Output the (x, y) coordinate of the center of the cell containing the given text.  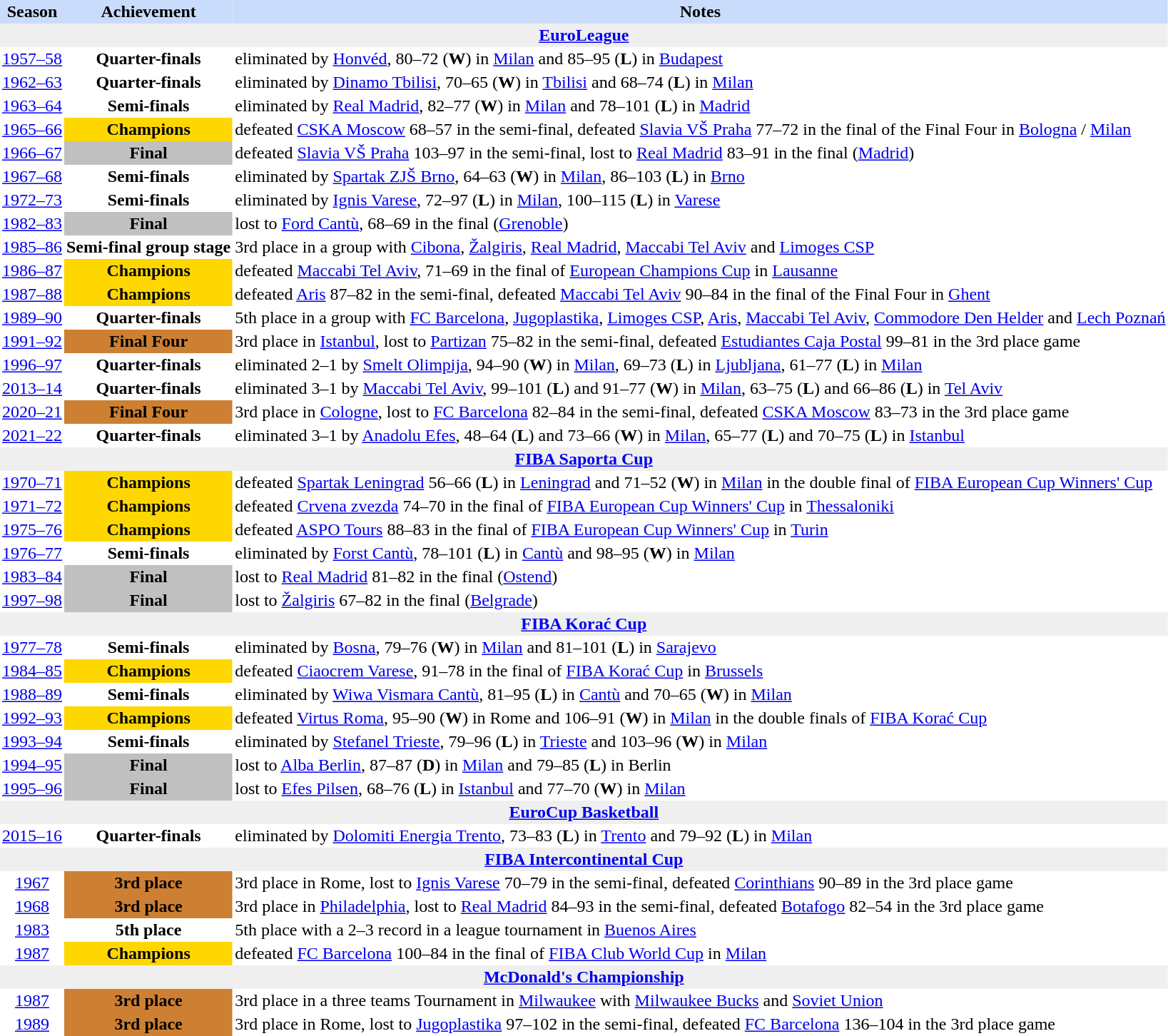
lost to Efes Pilsen, 68–76 (L) in Istanbul and 77–70 (W) in Milan (700, 789)
FIBA Saporta Cup (584, 459)
1984–85 (32, 671)
1963–64 (32, 106)
lost to Real Madrid 81–82 in the final (Ostend) (700, 577)
Season (32, 11)
5th place (148, 930)
1968 (32, 906)
defeated Maccabi Tel Aviv, 71–69 in the final of European Champions Cup in Lausanne (700, 271)
3rd place in Istanbul, lost to Partizan 75–82 in the semi-final, defeated Estudiantes Caja Postal 99–81 in the 3rd place game (700, 341)
eliminated 2–1 by Smelt Olimpija, 94–90 (W) in Milan, 69–73 (L) in Ljubljana, 61–77 (L) in Milan (700, 365)
1982–83 (32, 224)
eliminated 3–1 by Maccabi Tel Aviv, 99–101 (L) and 91–77 (W) in Milan, 63–75 (L) and 66–86 (L) in Tel Aviv (700, 388)
1994–95 (32, 765)
1988–89 (32, 695)
2015–16 (32, 836)
5th place with a 2–3 record in a league tournament in Buenos Aires (700, 930)
eliminated by Ignis Varese, 72–97 (L) in Milan, 100–115 (L) in Varese (700, 200)
EuroLeague (584, 36)
1991–92 (32, 341)
1977–78 (32, 648)
1970–71 (32, 482)
3rd place in a group with Cibona, Žalgiris, Real Madrid, Maccabi Tel Aviv and Limoges CSP (700, 247)
2020–21 (32, 412)
1986–87 (32, 271)
eliminated by Wiwa Vismara Cantù, 81–95 (L) in Cantù and 70–65 (W) in Milan (700, 695)
2013–14 (32, 388)
eliminated by Stefanel Trieste, 79–96 (L) in Trieste and 103–96 (W) in Milan (700, 742)
eliminated by Dolomiti Energia Trento, 73–83 (L) in Trento and 79–92 (L) in Milan (700, 836)
1971–72 (32, 507)
2021–22 (32, 435)
1993–94 (32, 742)
1983–84 (32, 577)
FIBA Korać Cup (584, 624)
FIBA Intercontinental Cup (584, 859)
lost to Žalgiris 67–82 in the final (Belgrade) (700, 601)
1992–93 (32, 718)
5th place in a group with FC Barcelona, Jugoplastika, Limoges CSP, Aris, Maccabi Tel Aviv, Commodore Den Helder and Lech Poznań (700, 318)
eliminated by Forst Cantù, 78–101 (L) in Cantù and 98–95 (W) in Milan (700, 554)
1985–86 (32, 247)
defeated Ciaocrem Varese, 91–78 in the final of FIBA Korać Cup in Brussels (700, 671)
defeated FC Barcelona 100–84 in the final of FIBA Club World Cup in Milan (700, 953)
3rd place in Cologne, lost to FC Barcelona 82–84 in the semi-final, defeated CSKA Moscow 83–73 in the 3rd place game (700, 412)
1989–90 (32, 318)
1976–77 (32, 554)
lost to Alba Berlin, 87–87 (D) in Milan and 79–85 (L) in Berlin (700, 765)
eliminated by Real Madrid, 82–77 (W) in Milan and 78–101 (L) in Madrid (700, 106)
1965–66 (32, 130)
1966–67 (32, 153)
Achievement (148, 11)
Notes (700, 11)
1995–96 (32, 789)
lost to Ford Cantù, 68–69 in the final (Grenoble) (700, 224)
3rd place in Rome, lost to Jugoplastika 97–102 in the semi-final, defeated FC Barcelona 136–104 in the 3rd place game (700, 1025)
3rd place in Philadelphia, lost to Real Madrid 84–93 in the semi-final, defeated Botafogo 82–54 in the 3rd place game (700, 906)
eliminated by Dinamo Tbilisi, 70–65 (W) in Tbilisi and 68–74 (L) in Milan (700, 83)
defeated Slavia VŠ Praha 103–97 in the semi-final, lost to Real Madrid 83–91 in the final (Madrid) (700, 153)
defeated ASPO Tours 88–83 in the final of FIBA European Cup Winners' Cup in Turin (700, 529)
defeated CSKA Moscow 68–57 in the semi-final, defeated Slavia VŠ Praha 77–72 in the final of the Final Four in Bologna / Milan (700, 130)
3rd place in a three teams Tournament in Milwaukee with Milwaukee Bucks and Soviet Union (700, 1000)
defeated Crvena zvezda 74–70 in the final of FIBA European Cup Winners' Cup in Thessaloniki (700, 507)
1987–88 (32, 294)
1957–58 (32, 59)
eliminated by Honvéd, 80–72 (W) in Milan and 85–95 (L) in Budapest (700, 59)
1967–68 (32, 177)
McDonald's Championship (584, 977)
eliminated 3–1 by Anadolu Efes, 48–64 (L) and 73–66 (W) in Milan, 65–77 (L) and 70–75 (L) in Istanbul (700, 435)
1972–73 (32, 200)
eliminated by Bosna, 79–76 (W) in Milan and 81–101 (L) in Sarajevo (700, 648)
3rd place in Rome, lost to Ignis Varese 70–79 in the semi-final, defeated Corinthians 90–89 in the 3rd place game (700, 883)
1996–97 (32, 365)
defeated Virtus Roma, 95–90 (W) in Rome and 106–91 (W) in Milan in the double finals of FIBA Korać Cup (700, 718)
eliminated by Spartak ZJŠ Brno, 64–63 (W) in Milan, 86–103 (L) in Brno (700, 177)
1989 (32, 1025)
1997–98 (32, 601)
defeated Aris 87–82 in the semi-final, defeated Maccabi Tel Aviv 90–84 in the final of the Final Four in Ghent (700, 294)
1975–76 (32, 529)
1962–63 (32, 83)
EuroCup Basketball (584, 812)
Semi-final group stage (148, 247)
1967 (32, 883)
defeated Spartak Leningrad 56–66 (L) in Leningrad and 71–52 (W) in Milan in the double final of FIBA European Cup Winners' Cup (700, 482)
1983 (32, 930)
